Return the (x, y) coordinate for the center point of the cell that contains the specified text.  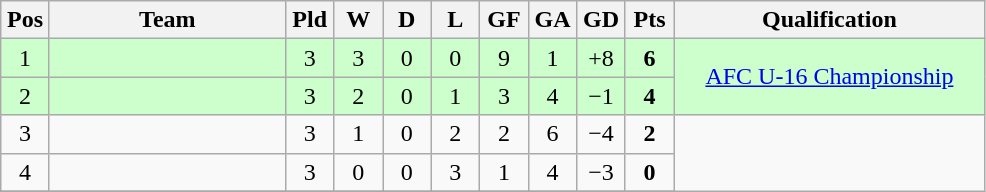
GA (552, 20)
+8 (602, 58)
Pts (650, 20)
W (358, 20)
Pos (26, 20)
Team (167, 20)
GD (602, 20)
L (456, 20)
−4 (602, 134)
AFC U-16 Championship (830, 77)
Qualification (830, 20)
GF (504, 20)
−1 (602, 96)
−3 (602, 172)
9 (504, 58)
D (406, 20)
Pld (310, 20)
